Locate the cell with the specified text and output its [x, y] center coordinate. 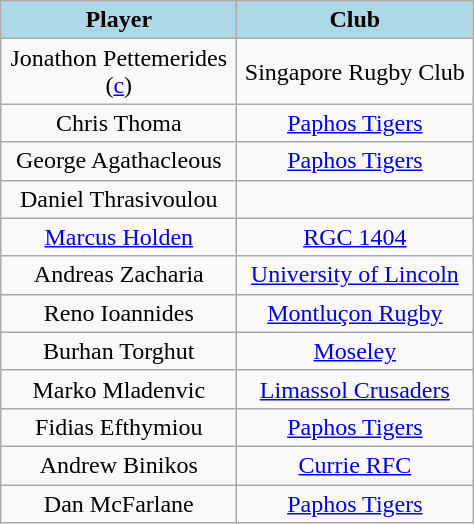
Daniel Thrasivoulou [119, 199]
Marko Mladenvic [119, 389]
Player [119, 20]
Limassol Crusaders [355, 389]
Moseley [355, 351]
RGC 1404 [355, 237]
Marcus Holden [119, 237]
Dan McFarlane [119, 503]
Chris Thoma [119, 123]
University of Lincoln [355, 275]
Singapore Rugby Club [355, 72]
Jonathon Pettemerides (c) [119, 72]
Fidias Efthymiou [119, 427]
Burhan Torghut [119, 351]
Reno Ioannides [119, 313]
George Agathacleous [119, 161]
Andreas Zacharia [119, 275]
Montluçon Rugby [355, 313]
Club [355, 20]
Andrew Binikos [119, 465]
Currie RFC [355, 465]
